Search for the cell housing the specified text and yield its (X, Y) center coordinate. 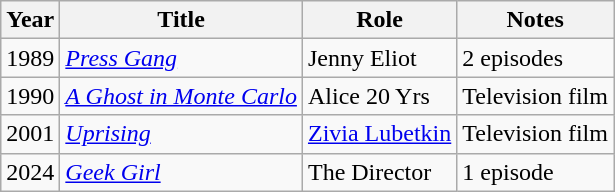
Jenny Eliot (379, 58)
2 episodes (536, 58)
Geek Girl (182, 172)
Press Gang (182, 58)
Year (30, 20)
Notes (536, 20)
1989 (30, 58)
Zivia Lubetkin (379, 134)
Title (182, 20)
The Director (379, 172)
Alice 20 Yrs (379, 96)
Uprising (182, 134)
Role (379, 20)
2001 (30, 134)
A Ghost in Monte Carlo (182, 96)
2024 (30, 172)
1990 (30, 96)
1 episode (536, 172)
